From the cell containing the given text, extract its center point as (X, Y) coordinate. 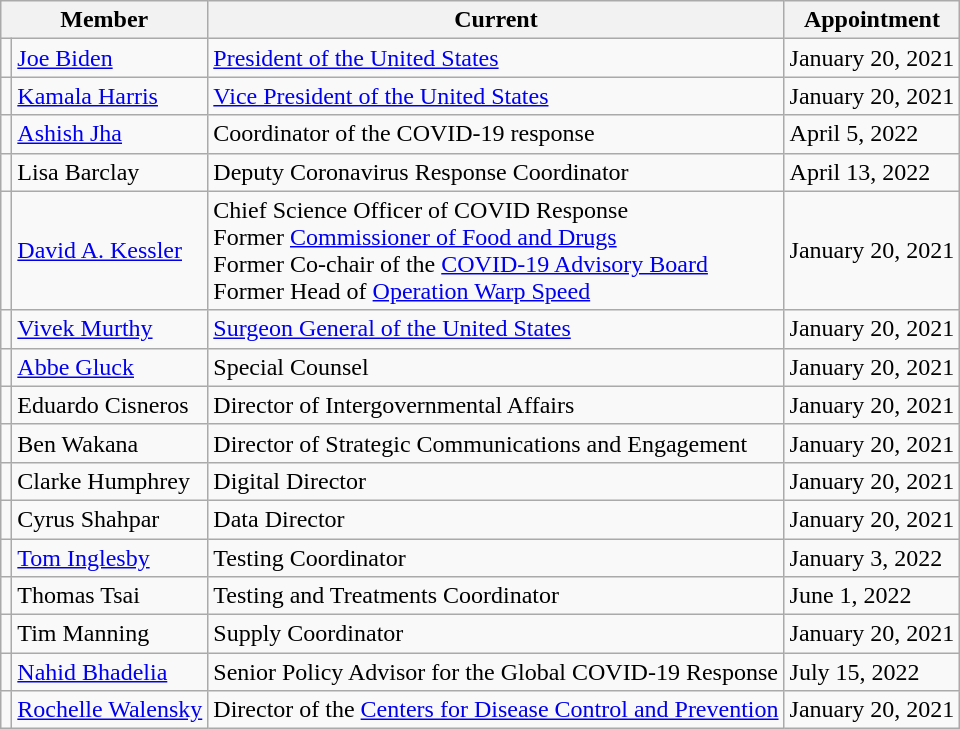
Current (496, 20)
Testing Coordinator (496, 557)
Clarke Humphrey (110, 481)
Data Director (496, 519)
June 1, 2022 (872, 596)
Surgeon General of the United States (496, 329)
Vivek Murthy (110, 329)
April 5, 2022 (872, 134)
Testing and Treatments Coordinator (496, 596)
Kamala Harris (110, 96)
Joe Biden (110, 58)
Rochelle Walensky (110, 710)
Supply Coordinator (496, 634)
Senior Policy Advisor for the Global COVID-19 Response (496, 672)
July 15, 2022 (872, 672)
Ben Wakana (110, 443)
Tim Manning (110, 634)
Abbe Gluck (110, 367)
Appointment (872, 20)
Thomas Tsai (110, 596)
January 3, 2022 (872, 557)
President of the United States (496, 58)
Lisa Barclay (110, 172)
April 13, 2022 (872, 172)
Tom Inglesby (110, 557)
Ashish Jha (110, 134)
Deputy Coronavirus Response Coordinator (496, 172)
David A. Kessler (110, 250)
Director of the Centers for Disease Control and Prevention (496, 710)
Cyrus Shahpar (110, 519)
Special Counsel (496, 367)
Vice President of the United States (496, 96)
Member (104, 20)
Nahid Bhadelia (110, 672)
Director of Intergovernmental Affairs (496, 405)
Director of Strategic Communications and Engagement (496, 443)
Eduardo Cisneros (110, 405)
Coordinator of the COVID-19 response (496, 134)
Digital Director (496, 481)
